Find where the given text appears and provide that cell's center as (x, y) coordinate. 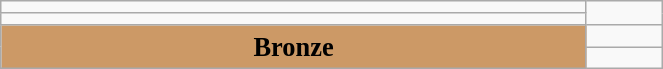
Bronze (294, 46)
